Search for the cell housing the specified text and yield its [x, y] center coordinate. 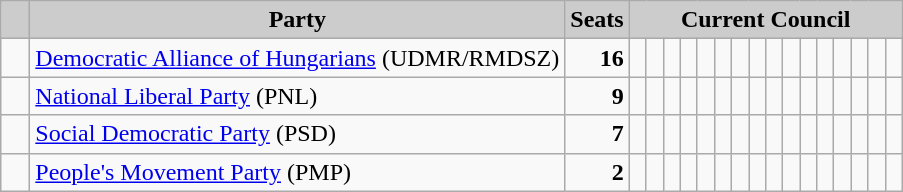
National Liberal Party (PNL) [298, 96]
People's Movement Party (PMP) [298, 172]
16 [597, 58]
7 [597, 134]
Seats [597, 20]
Party [298, 20]
Democratic Alliance of Hungarians (UDMR/RMDSZ) [298, 58]
2 [597, 172]
Current Council [766, 20]
9 [597, 96]
Social Democratic Party (PSD) [298, 134]
